Output the (x, y) coordinate of the center of the cell containing the given text.  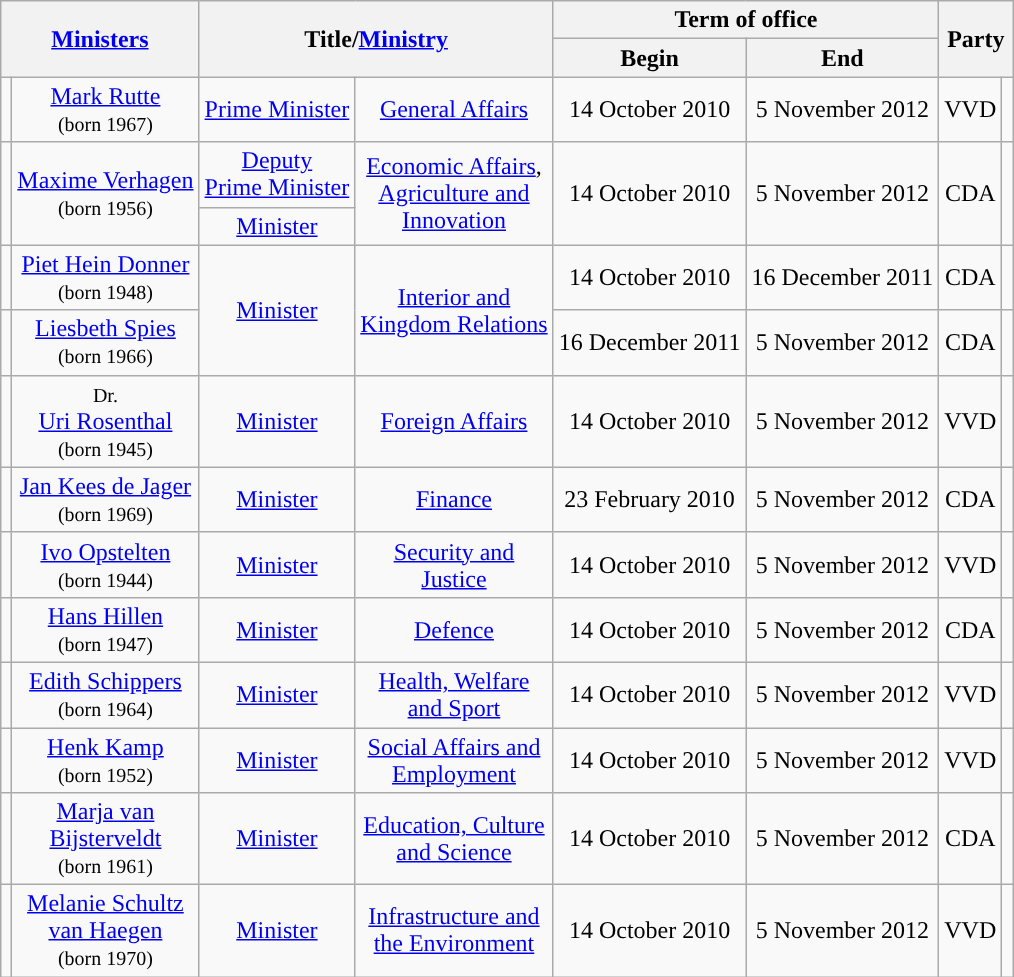
Begin (650, 58)
Health, Welfare and Sport (454, 694)
Term of office (746, 20)
Education, Culture and Science (454, 839)
Defence (454, 630)
Edith Schippers (born 1964) (106, 694)
Maxime Verhagen (born 1956) (106, 194)
Prime Minister (277, 110)
Piet Hein Donner (born 1948) (106, 278)
Hans Hillen (born 1947) (106, 630)
Economic Affairs, Agriculture and Innovation (454, 194)
Title/Ministry (376, 39)
Marja van Bijsterveldt (born 1961) (106, 839)
Social Affairs and Employment (454, 760)
Finance (454, 500)
Henk Kamp (born 1952) (106, 760)
Melanie Schultz van Haegen (born 1970) (106, 931)
Ivo Opstelten (born 1944) (106, 564)
Security and Justice (454, 564)
23 February 2010 (650, 500)
General Affairs (454, 110)
Liesbeth Spies (born 1966) (106, 342)
Interior and Kingdom Relations (454, 310)
Infrastructure and the Environment (454, 931)
Dr. Uri Rosenthal (born 1945) (106, 421)
End (842, 58)
Ministers (100, 39)
Jan Kees de Jager (born 1969) (106, 500)
Party (976, 39)
Foreign Affairs (454, 421)
Deputy Prime Minister (277, 174)
Mark Rutte (born 1967) (106, 110)
